Search for the cell housing the specified text and yield its (X, Y) center coordinate. 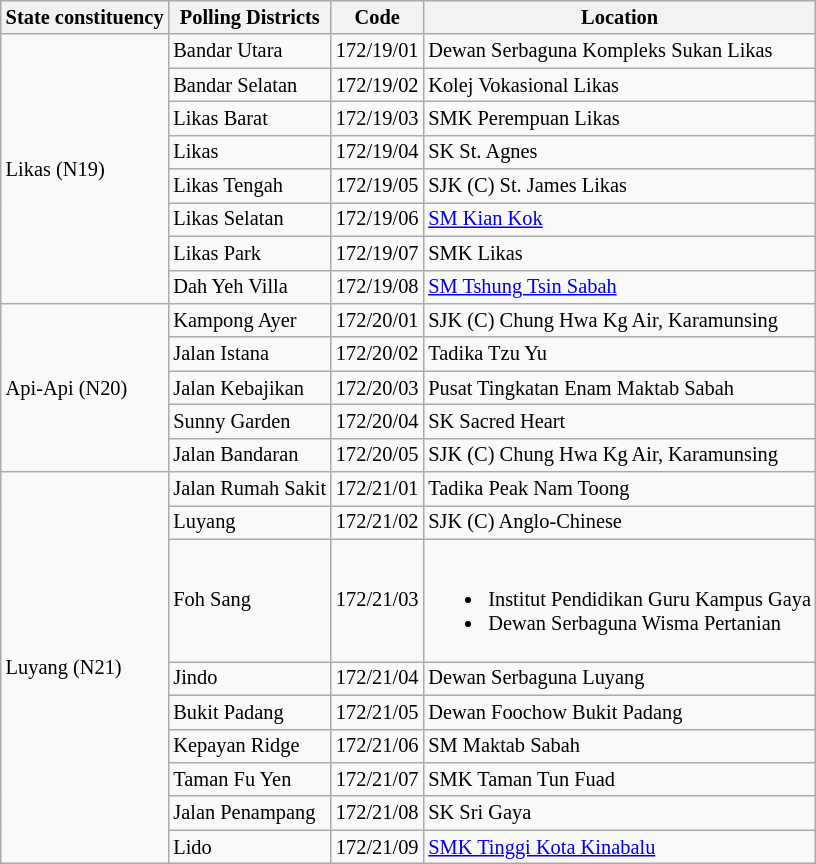
172/21/08 (377, 813)
Api-Api (N20) (85, 387)
Kepayan Ridge (250, 746)
SMK Tinggi Kota Kinabalu (619, 847)
Jalan Kebajikan (250, 388)
Likas Park (250, 253)
SMK Perempuan Likas (619, 118)
Likas (250, 152)
172/21/05 (377, 712)
Jindo (250, 678)
172/19/03 (377, 118)
Code (377, 17)
SMK Taman Tun Fuad (619, 779)
172/21/02 (377, 522)
Luyang (250, 522)
Jalan Penampang (250, 813)
SMK Likas (619, 253)
SJK (C) St. James Likas (619, 186)
172/21/09 (377, 847)
Tadika Peak Nam Toong (619, 489)
State constituency (85, 17)
Lido (250, 847)
Polling Districts (250, 17)
Bukit Padang (250, 712)
172/21/01 (377, 489)
Pusat Tingkatan Enam Maktab Sabah (619, 388)
Taman Fu Yen (250, 779)
SM Tshung Tsin Sabah (619, 287)
Likas (N19) (85, 168)
172/20/02 (377, 354)
SM Maktab Sabah (619, 746)
172/19/04 (377, 152)
Location (619, 17)
172/19/06 (377, 219)
172/19/08 (377, 287)
Luyang (N21) (85, 668)
Jalan Bandaran (250, 455)
172/20/01 (377, 320)
Kolej Vokasional Likas (619, 85)
Tadika Tzu Yu (619, 354)
SJK (C) Anglo-Chinese (619, 522)
172/21/07 (377, 779)
Sunny Garden (250, 421)
Bandar Selatan (250, 85)
Dah Yeh Villa (250, 287)
Kampong Ayer (250, 320)
172/21/06 (377, 746)
Bandar Utara (250, 51)
172/21/04 (377, 678)
SK Sri Gaya (619, 813)
Dewan Foochow Bukit Padang (619, 712)
172/20/04 (377, 421)
172/19/01 (377, 51)
172/19/07 (377, 253)
Institut Pendidikan Guru Kampus GayaDewan Serbaguna Wisma Pertanian (619, 600)
Foh Sang (250, 600)
Jalan Rumah Sakit (250, 489)
172/20/03 (377, 388)
Dewan Serbaguna Luyang (619, 678)
SK Sacred Heart (619, 421)
Likas Selatan (250, 219)
172/20/05 (377, 455)
Likas Tengah (250, 186)
172/19/02 (377, 85)
172/19/05 (377, 186)
Dewan Serbaguna Kompleks Sukan Likas (619, 51)
SK St. Agnes (619, 152)
172/21/03 (377, 600)
SM Kian Kok (619, 219)
Jalan Istana (250, 354)
Likas Barat (250, 118)
